Return the [X, Y] coordinate for the center point of the cell that contains the specified text.  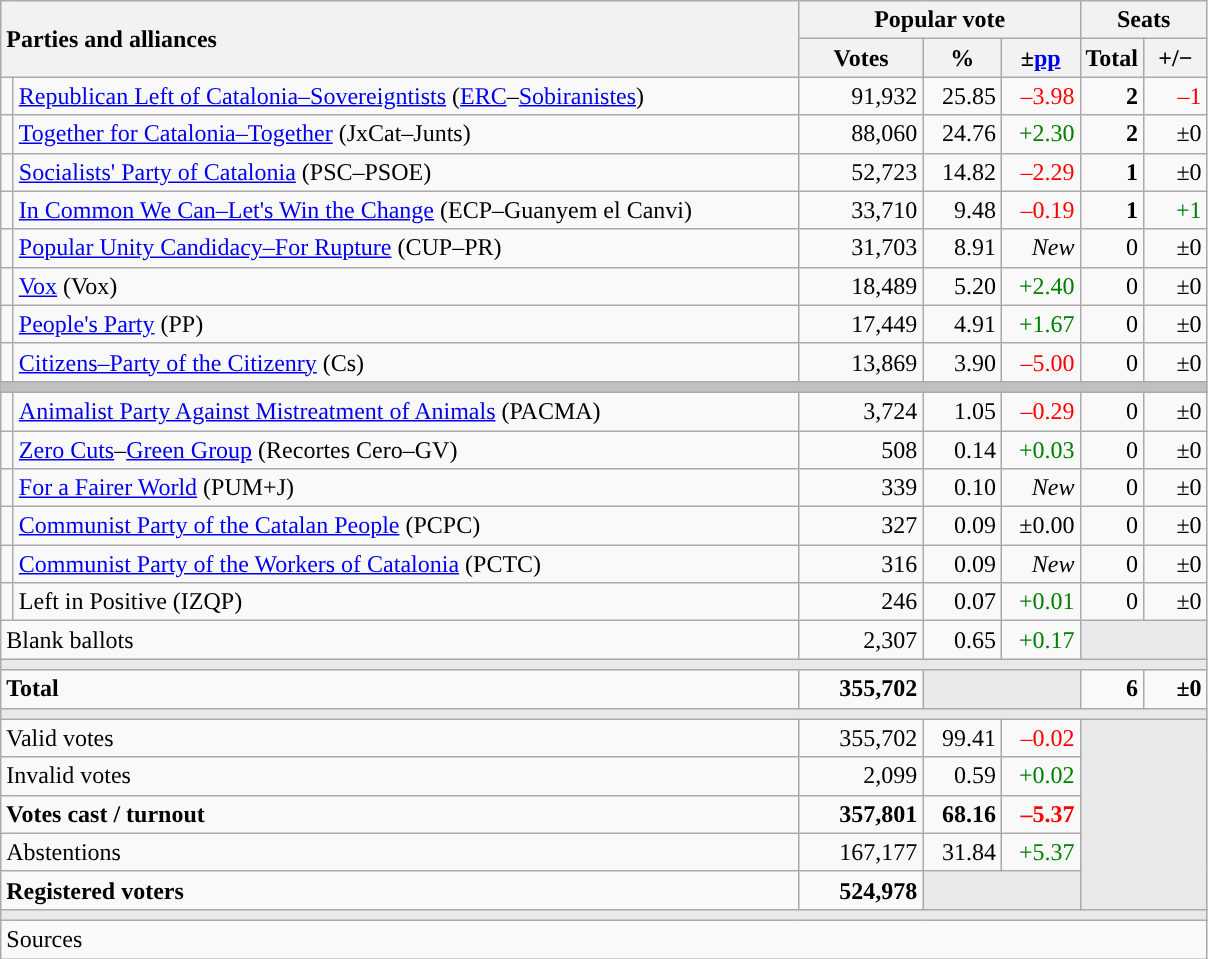
8.91 [962, 248]
% [962, 58]
25.85 [962, 96]
339 [861, 488]
Popular vote [940, 20]
Seats [1144, 20]
5.20 [962, 286]
52,723 [861, 172]
–1 [1176, 96]
Citizens–Party of the Citizenry (Cs) [406, 362]
357,801 [861, 814]
14.82 [962, 172]
+0.01 [1040, 602]
31,703 [861, 248]
Abstentions [400, 852]
Communist Party of the Workers of Catalonia (PCTC) [406, 564]
0.07 [962, 602]
0.65 [962, 640]
24.76 [962, 134]
91,932 [861, 96]
99.41 [962, 738]
+5.37 [1040, 852]
+1.67 [1040, 324]
1.05 [962, 411]
33,710 [861, 210]
+1 [1176, 210]
Animalist Party Against Mistreatment of Animals (PACMA) [406, 411]
Socialists' Party of Catalonia (PSC–PSOE) [406, 172]
–2.29 [1040, 172]
13,869 [861, 362]
Votes [861, 58]
0.59 [962, 776]
+0.03 [1040, 449]
88,060 [861, 134]
–5.37 [1040, 814]
31.84 [962, 852]
3,724 [861, 411]
Registered voters [400, 890]
People's Party (PP) [406, 324]
246 [861, 602]
+0.17 [1040, 640]
Zero Cuts–Green Group (Recortes Cero–GV) [406, 449]
Vox (Vox) [406, 286]
68.16 [962, 814]
–0.29 [1040, 411]
±0.00 [1040, 526]
Communist Party of the Catalan People (PCPC) [406, 526]
167,177 [861, 852]
+2.40 [1040, 286]
For a Fairer World (PUM+J) [406, 488]
9.48 [962, 210]
+0.02 [1040, 776]
Valid votes [400, 738]
4.91 [962, 324]
17,449 [861, 324]
Together for Catalonia–Together (JxCat–Junts) [406, 134]
Sources [604, 939]
–5.00 [1040, 362]
–3.98 [1040, 96]
Republican Left of Catalonia–Sovereigntists (ERC–Sobiranistes) [406, 96]
Blank ballots [400, 640]
3.90 [962, 362]
6 [1112, 689]
2,307 [861, 640]
–0.19 [1040, 210]
0.14 [962, 449]
Invalid votes [400, 776]
In Common We Can–Let's Win the Change (ECP–Guanyem el Canvi) [406, 210]
0.10 [962, 488]
Left in Positive (IZQP) [406, 602]
316 [861, 564]
Votes cast / turnout [400, 814]
2,099 [861, 776]
524,978 [861, 890]
+/− [1176, 58]
–0.02 [1040, 738]
Popular Unity Candidacy–For Rupture (CUP–PR) [406, 248]
327 [861, 526]
Parties and alliances [400, 39]
18,489 [861, 286]
±pp [1040, 58]
508 [861, 449]
+2.30 [1040, 134]
